Find where the given text appears and provide that cell's center as (X, Y) coordinate. 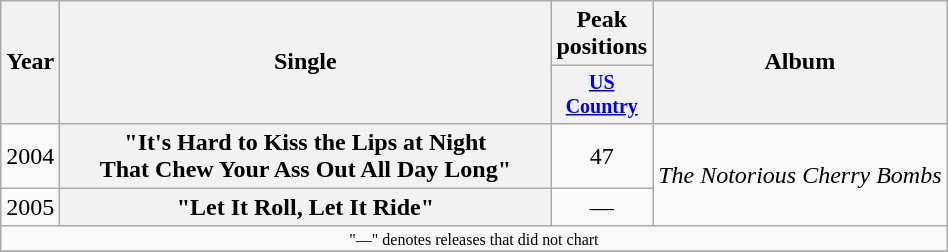
US Country (602, 94)
"—" denotes releases that did not chart (474, 238)
"It's Hard to Kiss the Lips at NightThat Chew Your Ass Out All Day Long" (306, 156)
— (602, 207)
"Let It Roll, Let It Ride" (306, 207)
Year (30, 62)
The Notorious Cherry Bombs (800, 174)
2005 (30, 207)
Album (800, 62)
2004 (30, 156)
Peak positions (602, 34)
47 (602, 156)
Single (306, 62)
